Extract the (X, Y) coordinate from the center of the cell holding the provided text.  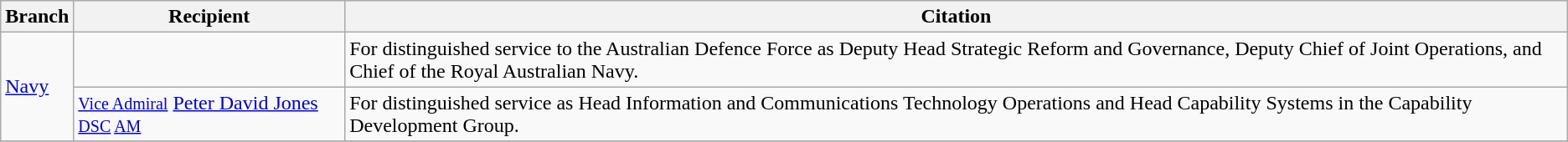
Citation (957, 17)
Branch (37, 17)
Vice Admiral Peter David Jones DSC AM (209, 114)
Navy (37, 87)
Recipient (209, 17)
